Capture the cell that displays the provided text and extract its (x, y) central coordinate. 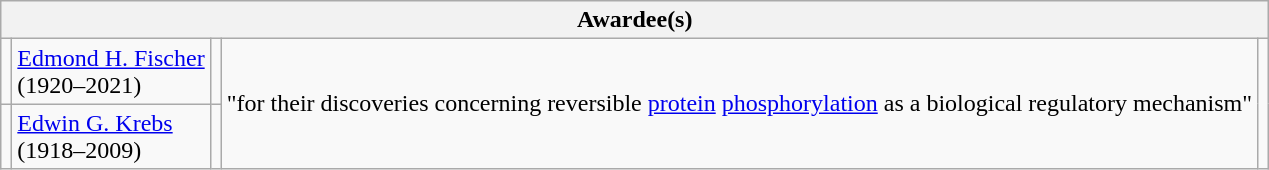
Awardee(s) (635, 20)
Edwin G. Krebs(1918–2009) (111, 136)
Edmond H. Fischer(1920–2021) (111, 72)
"for their discoveries concerning reversible protein phosphorylation as a biological regulatory mechanism" (739, 104)
